Capture the cell that displays the provided text and extract its [X, Y] central coordinate. 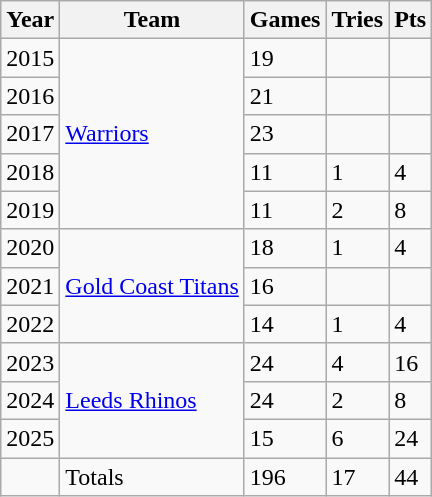
Games [285, 20]
19 [285, 58]
Tries [358, 20]
Pts [410, 20]
2018 [30, 172]
21 [285, 96]
2016 [30, 96]
196 [285, 477]
15 [285, 438]
Team [152, 20]
2020 [30, 248]
17 [358, 477]
Warriors [152, 134]
2021 [30, 286]
14 [285, 324]
2015 [30, 58]
2025 [30, 438]
2022 [30, 324]
6 [358, 438]
2017 [30, 134]
23 [285, 134]
2023 [30, 362]
Gold Coast Titans [152, 286]
44 [410, 477]
Leeds Rhinos [152, 400]
Year [30, 20]
2024 [30, 400]
2019 [30, 210]
Totals [152, 477]
18 [285, 248]
